From the cell containing the given text, extract its center point as (X, Y) coordinate. 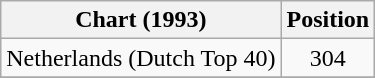
Netherlands (Dutch Top 40) (141, 58)
Chart (1993) (141, 20)
304 (328, 58)
Position (328, 20)
